Extract the (x, y) coordinate from the center of the cell holding the provided text.  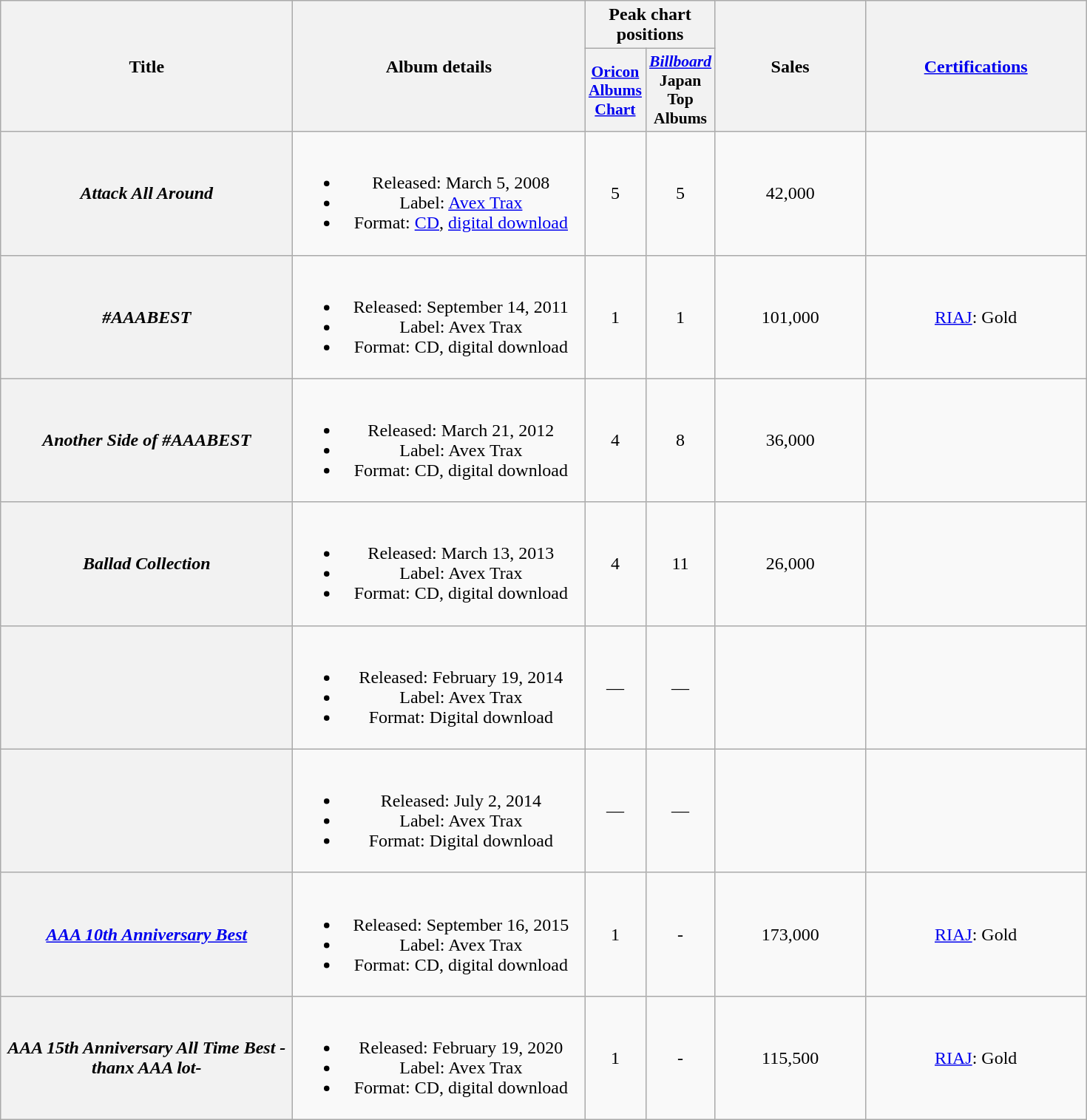
Certifications (976, 67)
Ballad Collection (146, 563)
Released: February 19, 2014Label: Avex TraxFormat: Digital download (439, 688)
Released: September 14, 2011Label: Avex TraxFormat: CD, digital download (439, 316)
Released: February 19, 2020Label: Avex TraxFormat: CD, digital download (439, 1057)
AAA 15th Anniversary All Time Best -thanx AAA lot- (146, 1057)
11 (680, 563)
Peak chart positions (650, 25)
42,000 (790, 194)
#AAABEST (146, 316)
Released: March 5, 2008Label: Avex TraxFormat: CD, digital download (439, 194)
Title (146, 67)
Released: March 21, 2012Label: Avex TraxFormat: CD, digital download (439, 441)
Released: July 2, 2014Label: Avex TraxFormat: Digital download (439, 810)
Attack All Around (146, 194)
Released: September 16, 2015Label: Avex TraxFormat: CD, digital download (439, 934)
Album details (439, 67)
Billboard Japan Top Albums (680, 90)
Another Side of #AAABEST (146, 441)
26,000 (790, 563)
Released: March 13, 2013Label: Avex TraxFormat: CD, digital download (439, 563)
173,000 (790, 934)
Oricon Albums Chart (615, 90)
8 (680, 441)
101,000 (790, 316)
AAA 10th Anniversary Best (146, 934)
115,500 (790, 1057)
Sales (790, 67)
36,000 (790, 441)
